For the text-containing cell, return its midpoint in [x, y] coordinate format. 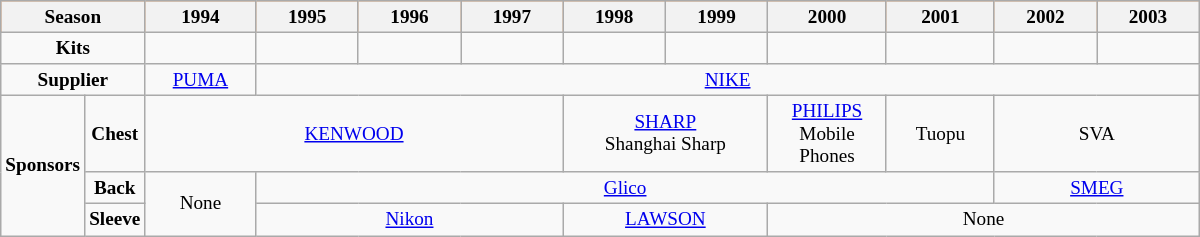
SHARPShanghai Sharp [666, 134]
2001 [940, 17]
Kits [73, 48]
Tuopu [940, 134]
1996 [409, 17]
Chest [115, 134]
LAWSON [666, 220]
PUMA [200, 80]
Supplier [73, 80]
1995 [307, 17]
Season [73, 17]
1994 [200, 17]
Glico [625, 188]
Nikon [410, 220]
Sponsors [43, 165]
SVA [1096, 134]
SMEG [1096, 188]
1997 [512, 17]
1999 [716, 17]
KENWOOD [354, 134]
Sleeve [115, 220]
2003 [1148, 17]
NIKE [728, 80]
Back [115, 188]
2000 [828, 17]
1998 [614, 17]
2002 [1045, 17]
PHILIPSMobile Phones [828, 134]
